Extract the [X, Y] coordinate from the center of the cell holding the provided text.  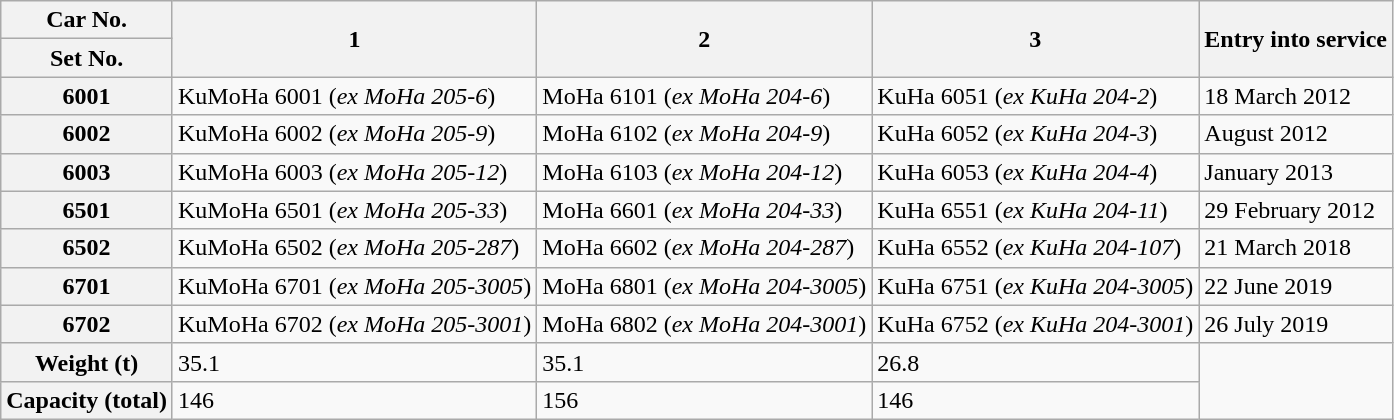
29 February 2012 [1296, 210]
MoHa 6103 (ex MoHa 204-12) [704, 172]
2 [704, 39]
6702 [87, 324]
MoHa 6102 (ex MoHa 204-9) [704, 134]
August 2012 [1296, 134]
KuHa 6552 (ex KuHa 204-107) [1036, 248]
MoHa 6801 (ex MoHa 204-3005) [704, 286]
156 [704, 400]
KuHa 6551 (ex KuHa 204-11) [1036, 210]
MoHa 6101 (ex MoHa 204-6) [704, 96]
KuMoHa 6001 (ex MoHa 205-6) [354, 96]
KuHa 6052 (ex KuHa 204-3) [1036, 134]
18 March 2012 [1296, 96]
22 June 2019 [1296, 286]
KuMoHa 6002 (ex MoHa 205-9) [354, 134]
KuMoHa 6003 (ex MoHa 205-12) [354, 172]
26 July 2019 [1296, 324]
KuHa 6053 (ex KuHa 204-4) [1036, 172]
6001 [87, 96]
KuMoHa 6502 (ex MoHa 205-287) [354, 248]
KuHa 6051 (ex KuHa 204-2) [1036, 96]
Weight (t) [87, 362]
KuHa 6751 (ex KuHa 204-3005) [1036, 286]
6701 [87, 286]
KuMoHa 6501 (ex MoHa 205-33) [354, 210]
Capacity (total) [87, 400]
KuMoHa 6702 (ex MoHa 205-3001) [354, 324]
6003 [87, 172]
6502 [87, 248]
1 [354, 39]
Car No. [87, 20]
Set No. [87, 58]
KuHa 6752 (ex KuHa 204-3001) [1036, 324]
3 [1036, 39]
Entry into service [1296, 39]
6002 [87, 134]
MoHa 6802 (ex MoHa 204-3001) [704, 324]
KuMoHa 6701 (ex MoHa 205-3005) [354, 286]
21 March 2018 [1296, 248]
January 2013 [1296, 172]
6501 [87, 210]
MoHa 6601 (ex MoHa 204-33) [704, 210]
26.8 [1036, 362]
MoHa 6602 (ex MoHa 204-287) [704, 248]
